Extract the (x, y) coordinate from the center of the cell holding the provided text.  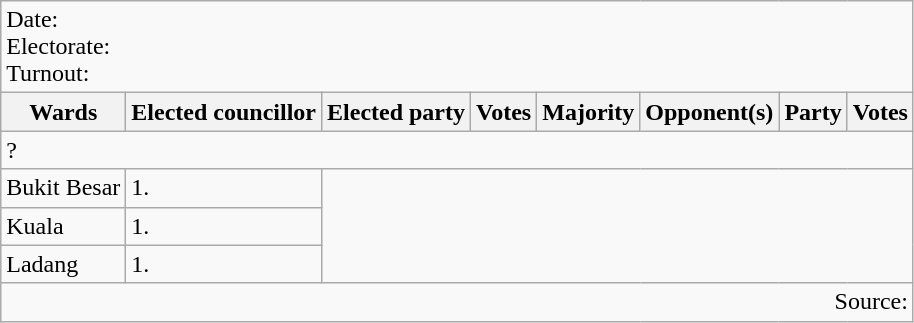
? (458, 150)
Elected party (396, 112)
Source: (458, 302)
Bukit Besar (64, 188)
Ladang (64, 264)
Kuala (64, 226)
Opponent(s) (710, 112)
Elected councillor (224, 112)
Party (813, 112)
Majority (588, 112)
Wards (64, 112)
Date: Electorate: Turnout: (458, 47)
